Search for the cell housing the specified text and yield its [X, Y] center coordinate. 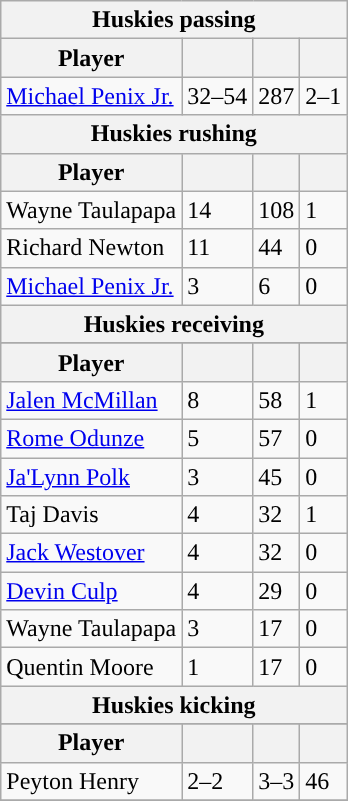
Devin Culp [92, 591]
Huskies passing [174, 20]
Peyton Henry [92, 781]
2–2 [218, 781]
108 [276, 210]
8 [218, 400]
2–1 [324, 96]
6 [276, 286]
Rome Odunze [92, 438]
Jack Westover [92, 553]
46 [324, 781]
Jalen McMillan [92, 400]
3–3 [276, 781]
58 [276, 400]
45 [276, 477]
57 [276, 438]
44 [276, 248]
Huskies receiving [174, 324]
14 [218, 210]
32–54 [218, 96]
11 [218, 248]
287 [276, 96]
Richard Newton [92, 248]
Ja'Lynn Polk [92, 477]
Huskies rushing [174, 134]
Huskies kicking [174, 705]
29 [276, 591]
Quentin Moore [92, 667]
5 [218, 438]
Taj Davis [92, 515]
